Determine the [x, y] coordinate at the center of the cell enclosing the given text.  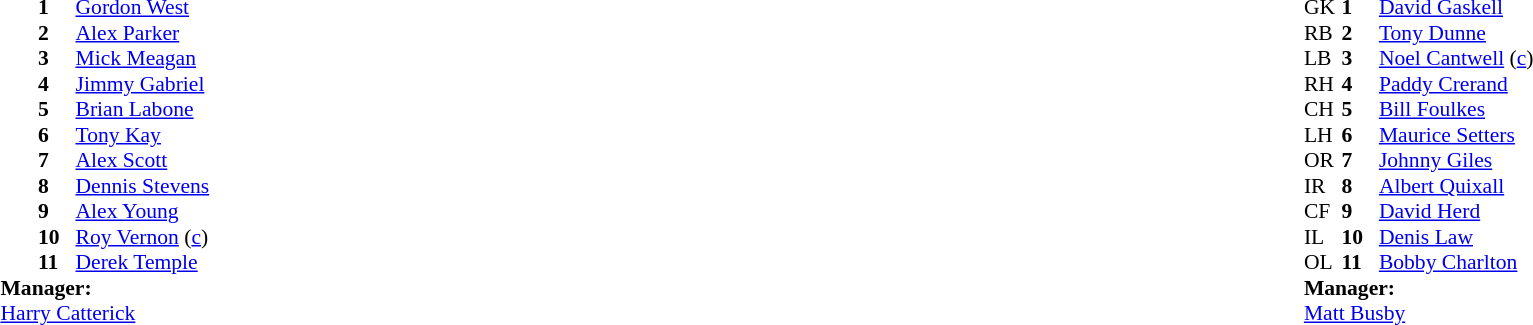
Alex Young [143, 211]
CF [1323, 211]
LH [1323, 135]
Brian Labone [143, 109]
Roy Vernon (c) [143, 237]
LB [1323, 59]
OL [1323, 263]
Derek Temple [143, 263]
IL [1323, 237]
Tony Kay [143, 135]
Manager: [104, 288]
Alex Parker [143, 33]
Mick Meagan [143, 59]
Jimmy Gabriel [143, 84]
RH [1323, 84]
IR [1323, 186]
RB [1323, 33]
Alex Scott [143, 161]
OR [1323, 161]
CH [1323, 109]
Dennis Stevens [143, 186]
